Return the (X, Y) coordinate for the center point of the cell that contains the specified text.  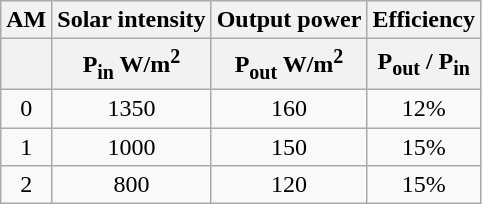
1 (26, 147)
150 (289, 147)
160 (289, 109)
Pout / Pin (424, 64)
2 (26, 185)
0 (26, 109)
12% (424, 109)
Efficiency (424, 20)
Pin W/m2 (132, 64)
Solar intensity (132, 20)
Pout W/m2 (289, 64)
120 (289, 185)
AM (26, 20)
1000 (132, 147)
800 (132, 185)
1350 (132, 109)
Output power (289, 20)
